Pinpoint the cell where the given text exists, returning its [X, Y] midpoint coordinate. 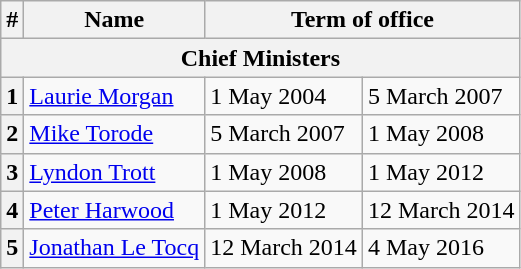
Laurie Morgan [114, 96]
Term of office [362, 20]
4 May 2016 [441, 248]
Jonathan Le Tocq [114, 248]
Lyndon Trott [114, 172]
1 [12, 96]
Mike Torode [114, 134]
2 [12, 134]
1 May 2004 [284, 96]
# [12, 20]
4 [12, 210]
Name [114, 20]
5 [12, 248]
3 [12, 172]
Chief Ministers [260, 58]
Peter Harwood [114, 210]
